Return [x, y] of the center of cell containing provided text 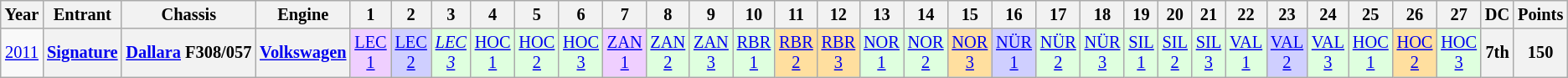
11 [796, 14]
Chassis [188, 14]
20 [1175, 14]
LEC2 [411, 53]
6 [581, 14]
RBR3 [838, 53]
NÜR3 [1102, 53]
16 [1014, 14]
26 [1416, 14]
150 [1540, 53]
RBR1 [754, 53]
NÜR2 [1059, 53]
8 [668, 14]
VAL3 [1328, 53]
LEC1 [370, 53]
7th [1498, 53]
Year [22, 14]
2 [411, 14]
NÜR1 [1014, 53]
13 [881, 14]
2011 [22, 53]
17 [1059, 14]
VAL1 [1246, 53]
7 [625, 14]
SIL3 [1209, 53]
Dallara F308/057 [188, 53]
ZAN3 [711, 53]
18 [1102, 14]
25 [1370, 14]
RBR2 [796, 53]
4 [493, 14]
VAL2 [1287, 53]
22 [1246, 14]
NOR3 [970, 53]
14 [926, 14]
Signature [82, 53]
3 [451, 14]
23 [1287, 14]
Entrant [82, 14]
Engine [303, 14]
24 [1328, 14]
SIL1 [1141, 53]
10 [754, 14]
SIL2 [1175, 53]
19 [1141, 14]
Volkswagen [303, 53]
Points [1540, 14]
27 [1459, 14]
12 [838, 14]
15 [970, 14]
NOR2 [926, 53]
DC [1498, 14]
ZAN2 [668, 53]
ZAN1 [625, 53]
21 [1209, 14]
5 [538, 14]
1 [370, 14]
NOR1 [881, 53]
LEC3 [451, 53]
9 [711, 14]
